Find where the given text appears and provide that cell's center as [x, y] coordinate. 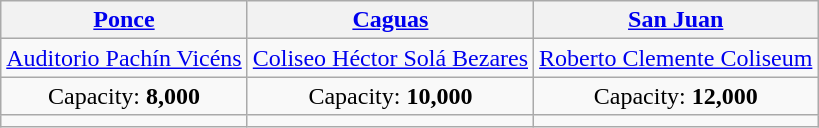
Roberto Clemente Coliseum [676, 58]
Capacity: 8,000 [124, 96]
Caguas [390, 20]
San Juan [676, 20]
Ponce [124, 20]
Auditorio Pachín Vicéns [124, 58]
Capacity: 10,000 [390, 96]
Capacity: 12,000 [676, 96]
Coliseo Héctor Solá Bezares [390, 58]
